Determine the (X, Y) coordinate at the center of the cell enclosing the given text.  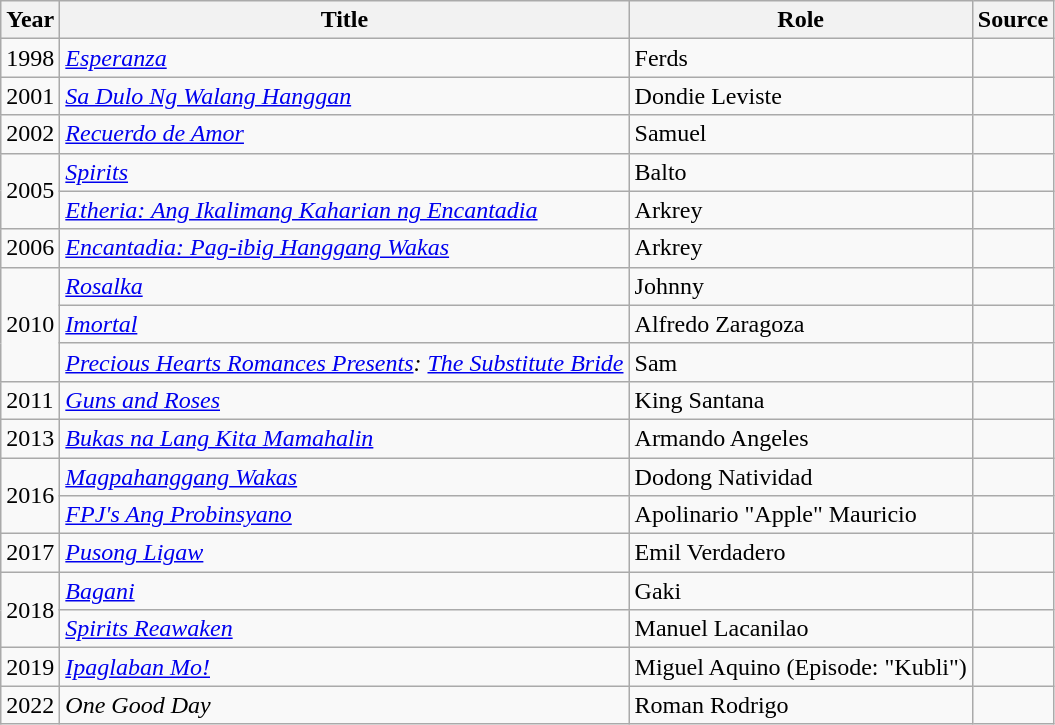
Roman Rodrigo (800, 705)
Role (800, 20)
2013 (30, 438)
2006 (30, 248)
Magpahanggang Wakas (344, 477)
2011 (30, 400)
Encantadia: Pag-ibig Hanggang Wakas (344, 248)
Pusong Ligaw (344, 553)
Dondie Leviste (800, 96)
King Santana (800, 400)
Samuel (800, 134)
Ipaglaban Mo! (344, 667)
2010 (30, 324)
Guns and Roses (344, 400)
Apolinario "Apple" Mauricio (800, 515)
Alfredo Zaragoza (800, 324)
Miguel Aquino (Episode: "Kubli") (800, 667)
Ferds (800, 58)
Balto (800, 172)
Rosalka (344, 286)
Esperanza (344, 58)
Manuel Lacanilao (800, 629)
Title (344, 20)
2005 (30, 191)
Bukas na Lang Kita Mamahalin (344, 438)
Dodong Natividad (800, 477)
One Good Day (344, 705)
Imortal (344, 324)
Etheria: Ang Ikalimang Kaharian ng Encantadia (344, 210)
2016 (30, 496)
2001 (30, 96)
1998 (30, 58)
Source (1012, 20)
Bagani (344, 591)
Gaki (800, 591)
FPJ's Ang Probinsyano (344, 515)
2018 (30, 610)
Year (30, 20)
2019 (30, 667)
Sa Dulo Ng Walang Hanggan (344, 96)
Sam (800, 362)
2022 (30, 705)
Precious Hearts Romances Presents: The Substitute Bride (344, 362)
Armando Angeles (800, 438)
Johnny (800, 286)
Emil Verdadero (800, 553)
Spirits (344, 172)
Spirits Reawaken (344, 629)
2017 (30, 553)
Recuerdo de Amor (344, 134)
2002 (30, 134)
